Pinpoint the cell where the given text exists, returning its (x, y) midpoint coordinate. 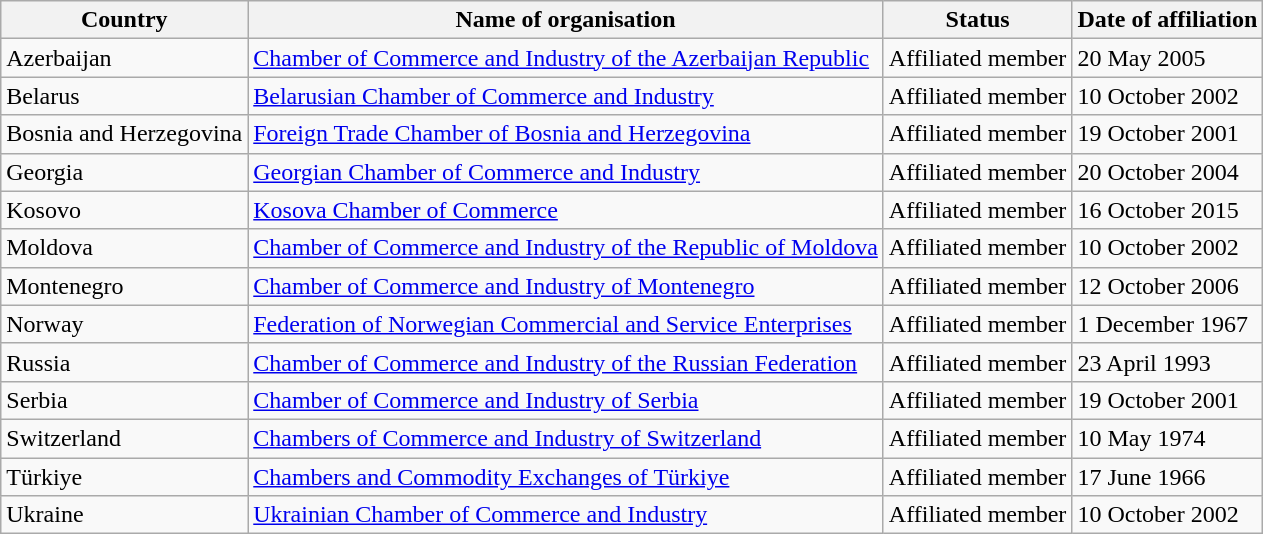
12 October 2006 (1168, 286)
Chamber of Commerce and Industry of the Republic of Moldova (566, 248)
Bosnia and Herzegovina (124, 134)
Georgian Chamber of Commerce and Industry (566, 172)
10 May 1974 (1168, 438)
Serbia (124, 400)
Kosovo (124, 210)
Norway (124, 324)
17 June 1966 (1168, 477)
Belarus (124, 96)
Foreign Trade Chamber of Bosnia and Herzegovina (566, 134)
Chambers of Commerce and Industry of Switzerland (566, 438)
Moldova (124, 248)
Kosova Chamber of Commerce (566, 210)
Georgia (124, 172)
Ukrainian Chamber of Commerce and Industry (566, 515)
16 October 2015 (1168, 210)
Country (124, 20)
Switzerland (124, 438)
Chamber of Commerce and Industry of Montenegro (566, 286)
Türkiye (124, 477)
Russia (124, 362)
1 December 1967 (1168, 324)
Ukraine (124, 515)
20 October 2004 (1168, 172)
Chamber of Commerce and Industry of Serbia (566, 400)
Federation of Norwegian Commercial and Service Enterprises (566, 324)
Chamber of Commerce and Industry of the Azerbaijan Republic (566, 58)
Belarusian Chamber of Commerce and Industry (566, 96)
20 May 2005 (1168, 58)
Chambers and Commodity Exchanges of Türkiye (566, 477)
Date of affiliation (1168, 20)
Status (978, 20)
Montenegro (124, 286)
Chamber of Commerce and Industry of the Russian Federation (566, 362)
Name of organisation (566, 20)
23 April 1993 (1168, 362)
Azerbaijan (124, 58)
